From the cell containing the given text, extract its center point as (X, Y) coordinate. 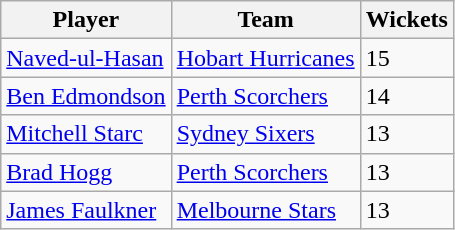
Brad Hogg (86, 172)
14 (406, 96)
15 (406, 58)
Team (266, 20)
Player (86, 20)
James Faulkner (86, 210)
Ben Edmondson (86, 96)
Melbourne Stars (266, 210)
Wickets (406, 20)
Hobart Hurricanes (266, 58)
Sydney Sixers (266, 134)
Mitchell Starc (86, 134)
Naved-ul-Hasan (86, 58)
